Return [X, Y] of the center of cell containing provided text 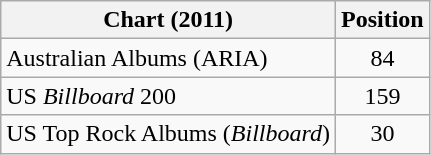
Australian Albums (ARIA) [168, 58]
159 [383, 96]
84 [383, 58]
US Billboard 200 [168, 96]
Chart (2011) [168, 20]
US Top Rock Albums (Billboard) [168, 134]
Position [383, 20]
30 [383, 134]
